Return the [X, Y] coordinate for the center point of the cell that contains the specified text.  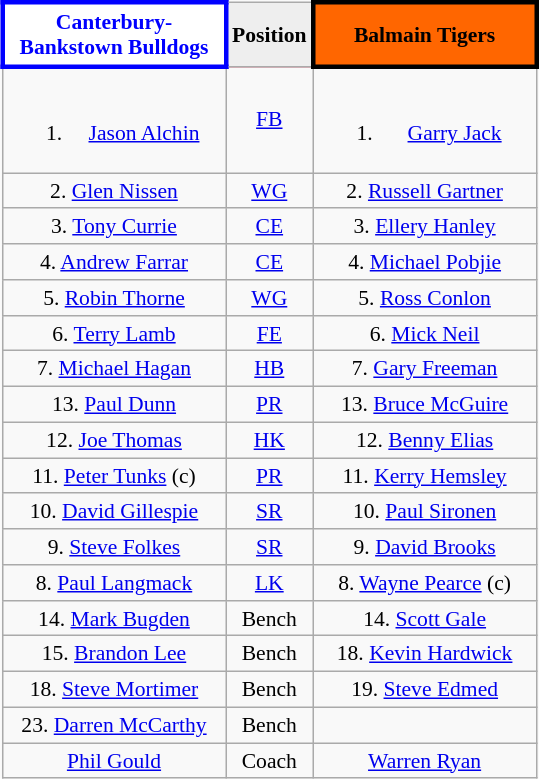
6. Mick Neil [424, 333]
15. Brandon Lee [114, 654]
18. Kevin Hardwick [424, 654]
4. Michael Pobjie [424, 262]
Jason Alchin [114, 120]
Garry Jack [424, 120]
3. Tony Currie [114, 226]
Coach [270, 761]
10. Paul Sironen [424, 511]
2. Glen Nissen [114, 191]
11. Kerry Hemsley [424, 476]
HB [270, 369]
18. Steve Mortimer [114, 690]
Phil Gould [114, 761]
Canterbury-Bankstown Bulldogs [114, 35]
Warren Ryan [424, 761]
14. Scott Gale [424, 618]
5. Ross Conlon [424, 298]
4. Andrew Farrar [114, 262]
11. Peter Tunks (c) [114, 476]
12. Benny Elias [424, 440]
FB [270, 120]
8. Paul Langmack [114, 583]
7. Michael Hagan [114, 369]
12. Joe Thomas [114, 440]
Position [270, 35]
2. Russell Gartner [424, 191]
5. Robin Thorne [114, 298]
HK [270, 440]
LK [270, 583]
FE [270, 333]
10. David Gillespie [114, 511]
8. Wayne Pearce (c) [424, 583]
7. Gary Freeman [424, 369]
9. David Brooks [424, 547]
3. Ellery Hanley [424, 226]
13. Bruce McGuire [424, 405]
Balmain Tigers [424, 35]
6. Terry Lamb [114, 333]
9. Steve Folkes [114, 547]
19. Steve Edmed [424, 690]
14. Mark Bugden [114, 618]
23. Darren McCarthy [114, 725]
13. Paul Dunn [114, 405]
